Detect which cell encompasses the target text, then output its [x, y] center coordinate. 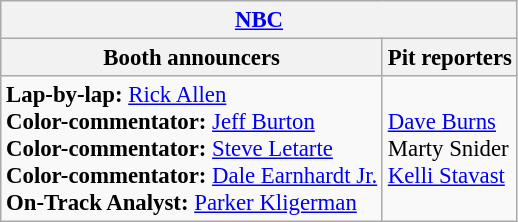
Booth announcers [192, 58]
Pit reporters [450, 58]
Dave BurnsMarty SniderKelli Stavast [450, 149]
NBC [260, 20]
